Return [x, y] of the center of cell containing provided text 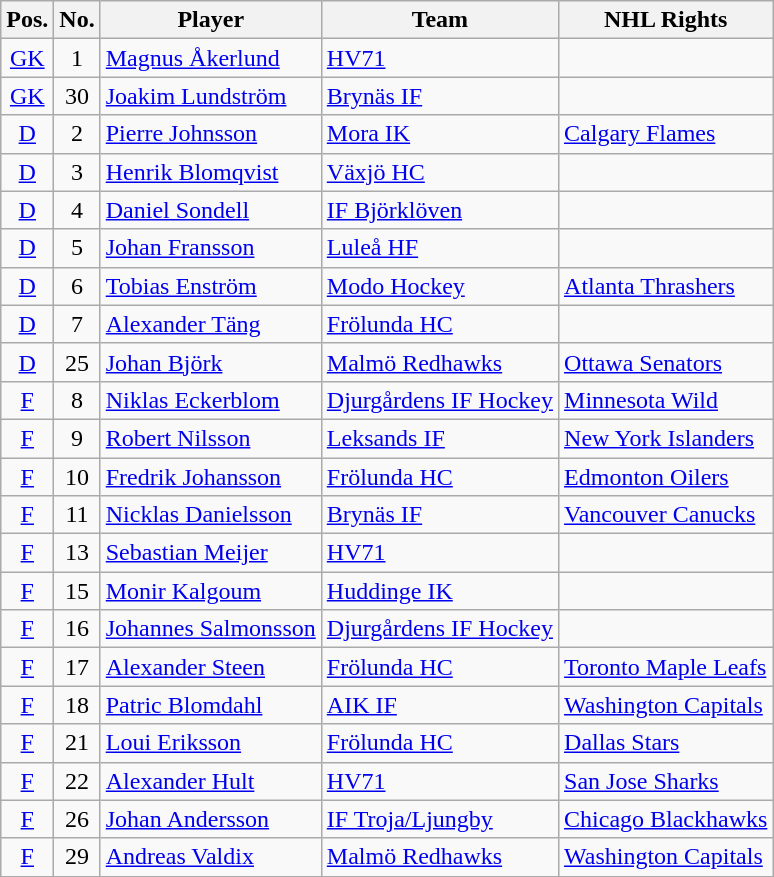
Vancouver Canucks [666, 515]
10 [77, 477]
Alexander Steen [210, 667]
Robert Nilsson [210, 438]
Mora IK [440, 134]
AIK IF [440, 705]
1 [77, 58]
Johan Andersson [210, 819]
26 [77, 819]
15 [77, 591]
Johannes Salmonsson [210, 629]
Niklas Eckerblom [210, 400]
Tobias Enström [210, 286]
Sebastian Meijer [210, 553]
13 [77, 553]
Ottawa Senators [666, 362]
Alexander Täng [210, 324]
New York Islanders [666, 438]
8 [77, 400]
Joakim Lundström [210, 96]
Pierre Johnsson [210, 134]
IF Troja/Ljungby [440, 819]
Calgary Flames [666, 134]
9 [77, 438]
25 [77, 362]
Pos. [28, 20]
Player [210, 20]
21 [77, 743]
Magnus Åkerlund [210, 58]
18 [77, 705]
6 [77, 286]
Henrik Blomqvist [210, 172]
Johan Björk [210, 362]
Leksands IF [440, 438]
4 [77, 210]
11 [77, 515]
Johan Fransson [210, 248]
Huddinge IK [440, 591]
Alexander Hult [210, 781]
San Jose Sharks [666, 781]
Fredrik Johansson [210, 477]
IF Björklöven [440, 210]
Monir Kalgoum [210, 591]
5 [77, 248]
Andreas Valdix [210, 857]
17 [77, 667]
22 [77, 781]
Edmonton Oilers [666, 477]
Nicklas Danielsson [210, 515]
Loui Eriksson [210, 743]
Modo Hockey [440, 286]
16 [77, 629]
NHL Rights [666, 20]
Toronto Maple Leafs [666, 667]
Chicago Blackhawks [666, 819]
Luleå HF [440, 248]
Patric Blomdahl [210, 705]
Team [440, 20]
7 [77, 324]
Atlanta Thrashers [666, 286]
3 [77, 172]
Dallas Stars [666, 743]
Växjö HC [440, 172]
No. [77, 20]
30 [77, 96]
29 [77, 857]
Daniel Sondell [210, 210]
Minnesota Wild [666, 400]
2 [77, 134]
